Identify which cell holds the provided text, then report its (x, y) central coordinate. 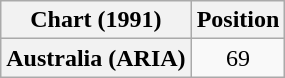
Australia (ARIA) (96, 58)
Position (238, 20)
Chart (1991) (96, 20)
69 (238, 58)
